For the text-containing cell, return its midpoint in [x, y] coordinate format. 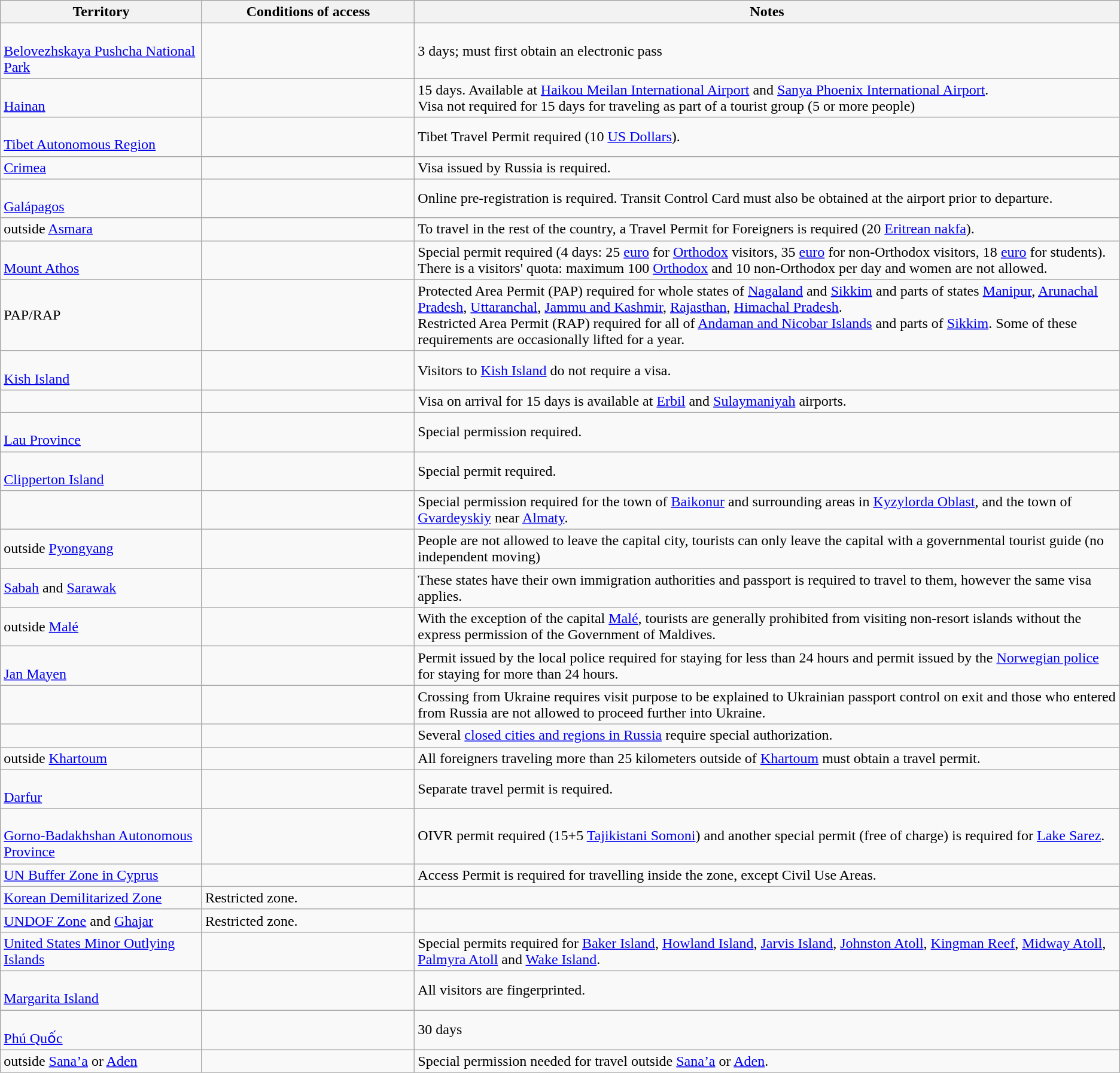
United States Minor Outlying Islands [102, 952]
Gorno-Badakhshan Autonomous Province [102, 836]
Special permission needed for travel outside Sana’a or Aden. [767, 1061]
Clipperton Island [102, 470]
Hainan [102, 98]
outside Asmara [102, 229]
People are not allowed to leave the capital city, tourists can only leave the capital with a governmental tourist guide (no independent moving) [767, 549]
Sabah and Sarawak [102, 588]
Notes [767, 12]
outside Khartoum [102, 758]
UNDOF Zone and Ghajar [102, 920]
Tibet Travel Permit required (10 US Dollars). [767, 136]
Conditions of access [308, 12]
Special permits required for Baker Island, Howland Island, Jarvis Island, Johnston Atoll, Kingman Reef, Midway Atoll, Palmyra Atoll and Wake Island. [767, 952]
Jan Mayen [102, 665]
Special permission required. [767, 432]
All foreigners traveling more than 25 kilometers outside of Khartoum must obtain a travel permit. [767, 758]
Margarita Island [102, 990]
Separate travel permit is required. [767, 789]
UN Buffer Zone in Cyprus [102, 875]
Darfur [102, 789]
These states have their own immigration authorities and passport is required to travel to them, however the same visa applies. [767, 588]
Special permit required. [767, 470]
Tibet Autonomous Region [102, 136]
Several closed cities and regions in Russia require special authorization. [767, 735]
outside Malé [102, 627]
outside Pyongyang [102, 549]
Phú Quốc [102, 1031]
Crimea [102, 168]
Kish Island [102, 370]
Korean Demilitarized Zone [102, 898]
Belovezhskaya Pushcha National Park [102, 51]
OIVR permit required (15+5 Tajikistani Somoni) and another special permit (free of charge) is required for Lake Sarez. [767, 836]
Visa issued by Russia is required. [767, 168]
To travel in the rest of the country, a Travel Permit for Foreigners is required (20 Eritrean nakfa). [767, 229]
Territory [102, 12]
outside Sana’a or Aden [102, 1061]
Lau Province [102, 432]
All visitors are fingerprinted. [767, 990]
3 days; must first obtain an electronic pass [767, 51]
Online pre-registration is required. Transit Control Card must also be obtained at the airport prior to departure. [767, 199]
Special permission required for the town of Baikonur and surrounding areas in Kyzylorda Oblast, and the town of Gvardeyskiy near Almaty. [767, 510]
Access Permit is required for travelling inside the zone, except Civil Use Areas. [767, 875]
Visa on arrival for 15 days is available at Erbil and Sulaymaniyah airports. [767, 401]
Galápagos [102, 199]
Visitors to Kish Island do not require a visa. [767, 370]
PAP/RAP [102, 315]
30 days [767, 1031]
Mount Athos [102, 260]
